Search for the cell housing the specified text and yield its (x, y) center coordinate. 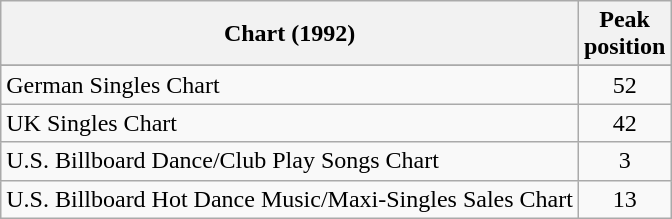
UK Singles Chart (290, 123)
52 (624, 85)
13 (624, 199)
U.S. Billboard Hot Dance Music/Maxi-Singles Sales Chart (290, 199)
Peakposition (624, 34)
U.S. Billboard Dance/Club Play Songs Chart (290, 161)
3 (624, 161)
42 (624, 123)
Chart (1992) (290, 34)
German Singles Chart (290, 85)
